Find where the given text appears and provide that cell's center as [X, Y] coordinate. 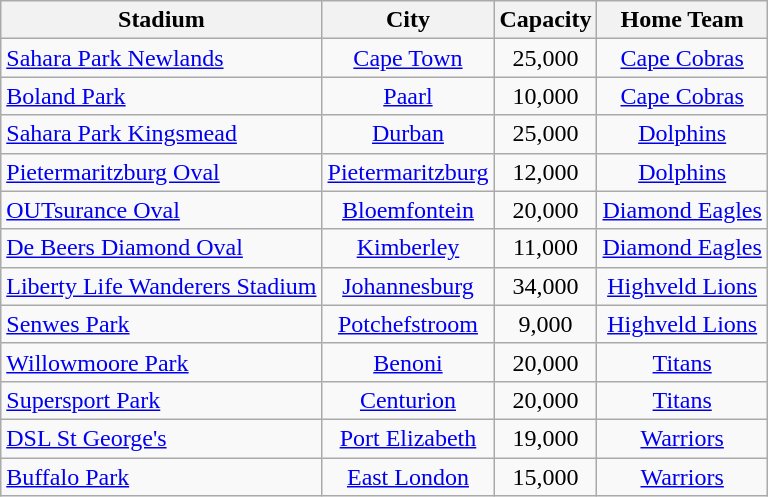
Capacity [546, 20]
11,000 [546, 248]
Port Elizabeth [408, 438]
Pietermaritzburg [408, 172]
Sahara Park Kingsmead [162, 134]
Johannesburg [408, 286]
34,000 [546, 286]
Sahara Park Newlands [162, 58]
Boland Park [162, 96]
DSL St George's [162, 438]
Buffalo Park [162, 477]
Pietermaritzburg Oval [162, 172]
Stadium [162, 20]
East London [408, 477]
De Beers Diamond Oval [162, 248]
10,000 [546, 96]
Paarl [408, 96]
Benoni [408, 362]
Home Team [682, 20]
Willowmoore Park [162, 362]
12,000 [546, 172]
Durban [408, 134]
Senwes Park [162, 324]
Supersport Park [162, 400]
Bloemfontein [408, 210]
Potchefstroom [408, 324]
Cape Town [408, 58]
City [408, 20]
Centurion [408, 400]
Kimberley [408, 248]
15,000 [546, 477]
19,000 [546, 438]
9,000 [546, 324]
OUTsurance Oval [162, 210]
Liberty Life Wanderers Stadium [162, 286]
